Scan for the cell matching the given text and deliver its (X, Y) coordinate at center. 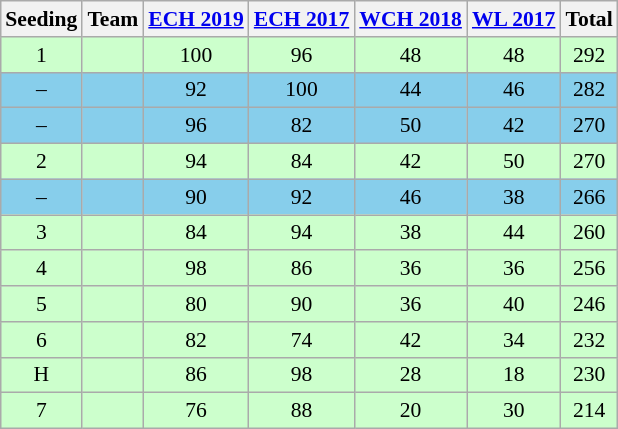
6 (41, 340)
1 (41, 55)
Total (588, 19)
282 (588, 90)
18 (514, 375)
74 (302, 340)
Team (112, 19)
80 (196, 304)
28 (410, 375)
WL 2017 (514, 19)
40 (514, 304)
H (41, 375)
20 (410, 411)
ECH 2017 (302, 19)
76 (196, 411)
34 (514, 340)
WCH 2018 (410, 19)
5 (41, 304)
ECH 2019 (196, 19)
88 (302, 411)
30 (514, 411)
292 (588, 55)
214 (588, 411)
Seeding (41, 19)
266 (588, 197)
230 (588, 375)
7 (41, 411)
2 (41, 162)
246 (588, 304)
3 (41, 233)
256 (588, 269)
260 (588, 233)
232 (588, 340)
4 (41, 269)
